Provide the (X, Y) coordinate of the cell's center where the given text is located.  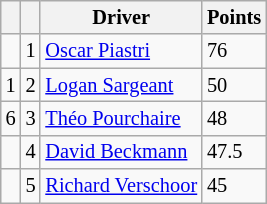
47.5 (234, 152)
Logan Sargeant (121, 85)
45 (234, 186)
3 (31, 118)
4 (31, 152)
Richard Verschoor (121, 186)
Théo Pourchaire (121, 118)
48 (234, 118)
6 (11, 118)
Oscar Piastri (121, 51)
76 (234, 51)
5 (31, 186)
David Beckmann (121, 152)
Points (234, 17)
Driver (121, 17)
2 (31, 85)
50 (234, 85)
